Search for the cell housing the specified text and yield its [x, y] center coordinate. 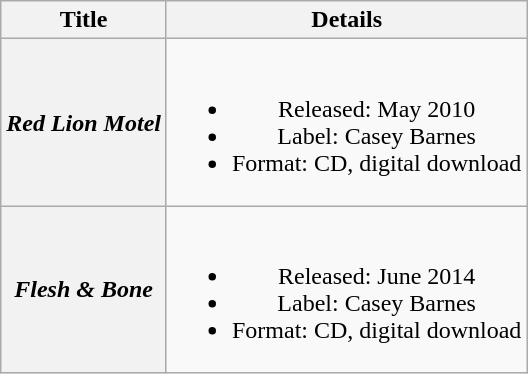
Details [346, 20]
Flesh & Bone [84, 290]
Released: June 2014Label: Casey BarnesFormat: CD, digital download [346, 290]
Released: May 2010Label: Casey BarnesFormat: CD, digital download [346, 122]
Red Lion Motel [84, 122]
Title [84, 20]
